For the text-containing cell, return its midpoint in [x, y] coordinate format. 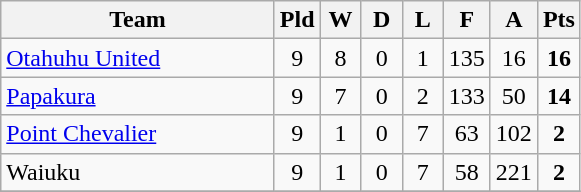
F [466, 20]
50 [514, 96]
Otahuhu United [138, 58]
A [514, 20]
133 [466, 96]
W [340, 20]
Team [138, 20]
Pld [297, 20]
L [422, 20]
58 [466, 172]
Waiuku [138, 172]
102 [514, 134]
Pts [558, 20]
D [382, 20]
Papakura [138, 96]
14 [558, 96]
8 [340, 58]
Point Chevalier [138, 134]
63 [466, 134]
221 [514, 172]
135 [466, 58]
